Extract the [X, Y] coordinate from the center of the cell holding the provided text.  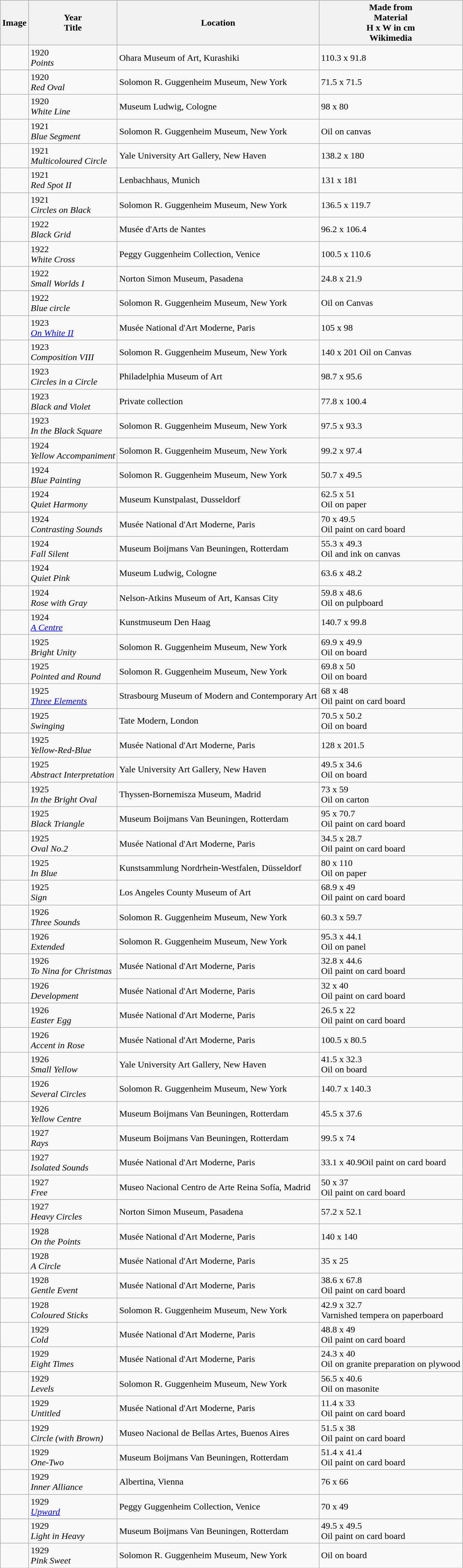
24.8 x 21.9 [391, 279]
1928Gentle Event [73, 1286]
1929Inner Alliance [73, 1482]
68.9 x 49Oil paint on card board [391, 892]
1929Circle (with Brown) [73, 1433]
1929Levels [73, 1384]
1928On the Points [73, 1237]
Oil on canvas [391, 131]
59.8 x 48.6Oil on pulpboard [391, 598]
38.6 x 67.8Oil paint on card board [391, 1286]
33.1 x 40.9Oil paint on card board [391, 1163]
1926Development [73, 990]
110.3 x 91.8 [391, 57]
1923Composition VIII [73, 353]
Museo Nacional Centro de Arte Reina Sofía, Madrid [218, 1188]
1925Abstract Interpretation [73, 770]
41.5 x 32.3Oil on board [391, 1064]
140.7 x 140.3 [391, 1089]
73 x 59Oil on carton [391, 794]
95 x 70.7Oil paint on card board [391, 819]
77.8 x 100.4 [391, 402]
69.8 x 50Oil on board [391, 671]
98 x 80 [391, 106]
11.4 x 33Oil paint on card board [391, 1408]
1929Pink Sweet [73, 1556]
1926Accent in Rose [73, 1040]
56.5 x 40.6Oil on masonite [391, 1384]
96.2 x 106.4 [391, 230]
1925Yellow-Red-Blue [73, 745]
Ohara Museum of Art, Kurashiki [218, 57]
34.5 x 28.7Oil paint on card board [391, 843]
1925In Blue [73, 868]
95.3 x 44.1Oil on panel [391, 941]
1921Red Spot II [73, 180]
140 x 140 [391, 1237]
1929Cold [73, 1335]
50 x 37Oil paint on card board [391, 1188]
62.5 x 51Oil on paper [391, 500]
Kunstmuseum Den Haag [218, 622]
1924Blue Painting [73, 475]
105 x 98 [391, 328]
1926Three Sounds [73, 917]
Oil on Canvas [391, 303]
1923On White II [73, 328]
1927Isolated Sounds [73, 1163]
26.5 x 22Oil paint on card board [391, 1015]
1924Quiet Harmony [73, 500]
1925Pointed and Round [73, 671]
60.3 x 59.7 [391, 917]
1925Swinging [73, 720]
1926Yellow Centre [73, 1114]
1920Points [73, 57]
Image [14, 23]
1925Bright Unity [73, 647]
Philadelphia Museum of Art [218, 377]
80 x 110Oil on paper [391, 868]
1926Small Yellow [73, 1064]
Museum Kunstpalast, Dusseldorf [218, 500]
32 x 40Oil paint on card board [391, 990]
51.5 x 38Oil paint on card board [391, 1433]
100.5 x 80.5 [391, 1040]
1925Three Elements [73, 696]
76 x 66 [391, 1482]
1923Circles in a Circle [73, 377]
1924Contrasting Sounds [73, 524]
45.5 x 37.6 [391, 1114]
Museo Nacional de Bellas Artes, Buenos Aires [218, 1433]
1927Free [73, 1188]
68 x 48Oil paint on card board [391, 696]
1929Light in Heavy [73, 1531]
1921Circles on Black [73, 205]
1929Eight Times [73, 1359]
1922Blue circle [73, 303]
42.9 x 32.7Varnished tempera on paperboard [391, 1310]
55.3 x 49.3Oil and ink on canvas [391, 549]
Kunstsammlung Nordrhein-Westfalen, Düsseldorf [218, 868]
50.7 x 49.5 [391, 475]
70 x 49.5Oil paint on card board [391, 524]
1924A Centre [73, 622]
Musée d'Arts de Nantes [218, 230]
1923In the Black Square [73, 426]
100.5 x 110.6 [391, 254]
Strasbourg Museum of Modern and Contemporary Art [218, 696]
Location [218, 23]
1929Untitled [73, 1408]
1928A Circle [73, 1261]
1924Rose with Gray [73, 598]
1924Fall Silent [73, 549]
48.8 x 49Oil paint on card board [391, 1335]
32.8 x 44.6Oil paint on card board [391, 966]
1920Red Oval [73, 82]
1925In the Bright Oval [73, 794]
1927Rays [73, 1138]
49.5 x 34.6Oil on board [391, 770]
1921Multicoloured Circle [73, 156]
63.6 x 48.2 [391, 573]
1928Coloured Sticks [73, 1310]
Los Angeles County Museum of Art [218, 892]
Tate Modern, London [218, 720]
1922Small Worlds I [73, 279]
49.5 x 49.5Oil paint on card board [391, 1531]
1926To Nina for Christmas [73, 966]
140.7 x 99.8 [391, 622]
1929One-Two [73, 1457]
1923Black and Violet [73, 402]
1926Easter Egg [73, 1015]
71.5 x 71.5 [391, 82]
98.7 x 95.6 [391, 377]
24.3 x 40Oil on granite preparation on plywood [391, 1359]
57.2 x 52.1 [391, 1212]
Thyssen-Bornemisza Museum, Madrid [218, 794]
131 x 181 [391, 180]
1924Quiet Pink [73, 573]
Oil on board [391, 1556]
1920White Line [73, 106]
Private collection [218, 402]
1926Several Circles [73, 1089]
1922Black Grid [73, 230]
1925Black Triangle [73, 819]
YearTitle [73, 23]
1924Yellow Accompaniment [73, 451]
128 x 201.5 [391, 745]
1921Blue Segment [73, 131]
1925Sign [73, 892]
99.2 x 97.4 [391, 451]
1927Heavy Circles [73, 1212]
69.9 x 49.9Oil on board [391, 647]
1925Oval No.2 [73, 843]
Lenbachhaus, Munich [218, 180]
1922White Cross [73, 254]
70 x 49 [391, 1506]
Made fromMaterialH x W in cmWikimedia [391, 23]
99.5 x 74 [391, 1138]
70.5 x 50.2Oil on board [391, 720]
1929Upward [73, 1506]
51.4 x 41.4Oil paint on card board [391, 1457]
35 x 25 [391, 1261]
1926Extended [73, 941]
Albertina, Vienna [218, 1482]
97.5 x 93.3 [391, 426]
136.5 x 119.7 [391, 205]
140 x 201 Oil on Canvas [391, 353]
138.2 x 180 [391, 156]
Nelson-Atkins Museum of Art, Kansas City [218, 598]
